Scan for the cell matching the given text and deliver its [X, Y] coordinate at center. 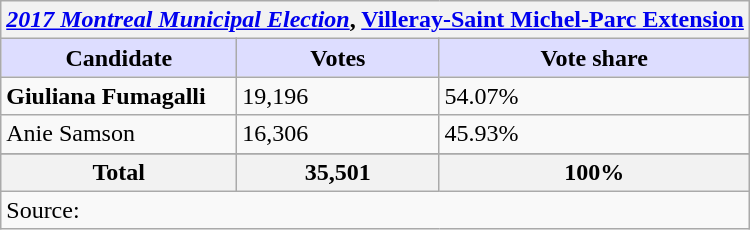
Vote share [594, 58]
2017 Montreal Municipal Election, Villeray-Saint Michel-Parc Extension [376, 20]
Anie Samson [119, 134]
Total [119, 172]
100% [594, 172]
Votes [338, 58]
16,306 [338, 134]
Source: [376, 210]
54.07% [594, 96]
Candidate [119, 58]
45.93% [594, 134]
19,196 [338, 96]
Giuliana Fumagalli [119, 96]
35,501 [338, 172]
